From the cell containing the given text, extract its center point as [X, Y] coordinate. 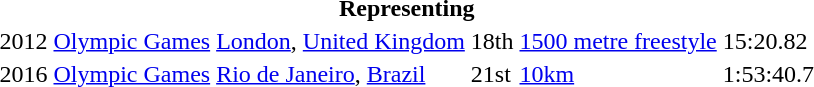
1500 metre freestyle [618, 41]
18th [492, 41]
London, United Kingdom [341, 41]
Olympic Games [132, 41]
